Extract the (X, Y) coordinate from the center of the cell holding the provided text.  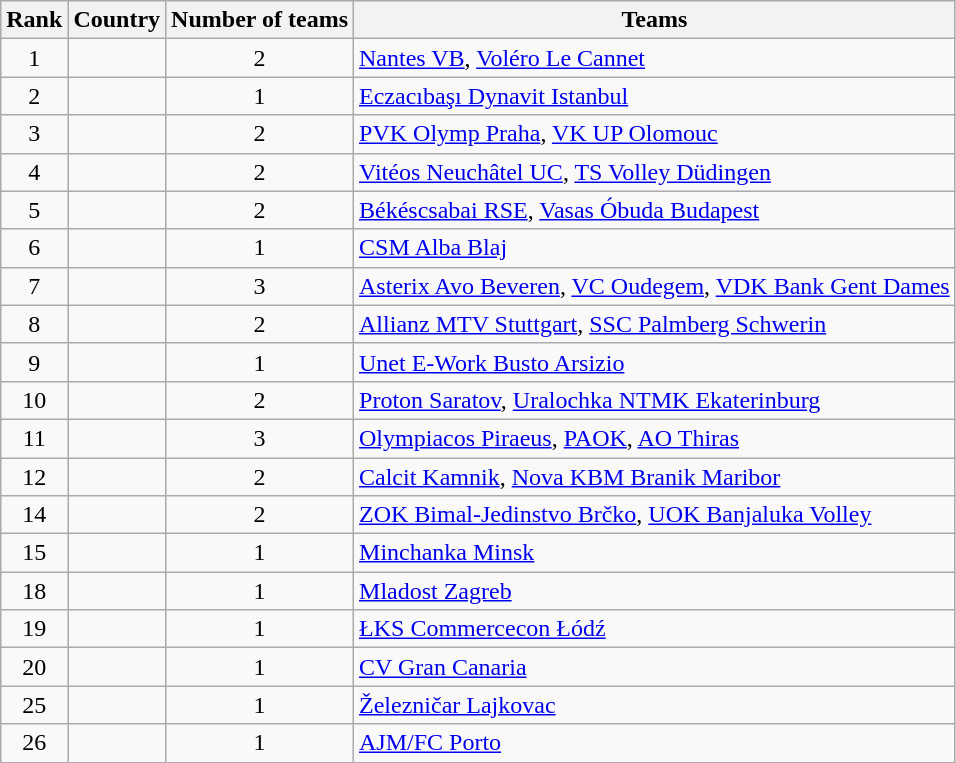
ZOK Bimal-Jedinstvo Brčko, UOK Banjaluka Volley (655, 515)
5 (34, 210)
Mladost Zagreb (655, 591)
Békéscsabai RSE, Vasas Óbuda Budapest (655, 210)
Teams (655, 20)
Olympiacos Piraeus, PAOK, AO Thiras (655, 438)
18 (34, 591)
Calcit Kamnik, Nova KBM Branik Maribor (655, 477)
CSM Alba Blaj (655, 248)
ŁKS Commercecon Łódź (655, 629)
6 (34, 248)
4 (34, 172)
10 (34, 400)
Asterix Avo Beveren, VC Oudegem, VDK Bank Gent Dames (655, 286)
Proton Saratov, Uralochka NTMK Ekaterinburg (655, 400)
25 (34, 705)
Country (117, 20)
Vitéos Neuchâtel UC, TS Volley Düdingen (655, 172)
Minchanka Minsk (655, 553)
14 (34, 515)
Number of teams (260, 20)
19 (34, 629)
15 (34, 553)
12 (34, 477)
Unet E-Work Busto Arsizio (655, 362)
Nantes VB, Voléro Le Cannet (655, 58)
11 (34, 438)
26 (34, 743)
AJM/FC Porto (655, 743)
20 (34, 667)
9 (34, 362)
CV Gran Canaria (655, 667)
Rank (34, 20)
Allianz MTV Stuttgart, SSC Palmberg Schwerin (655, 324)
Eczacıbaşı Dynavit Istanbul (655, 96)
7 (34, 286)
PVK Olymp Praha, VK UP Olomouc (655, 134)
Železničar Lajkovac (655, 705)
8 (34, 324)
